Pinpoint the cell where the given text exists, returning its [X, Y] midpoint coordinate. 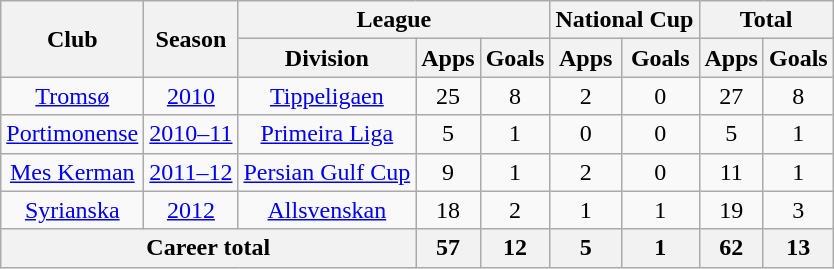
19 [731, 210]
Portimonense [72, 134]
Syrianska [72, 210]
Mes Kerman [72, 172]
27 [731, 96]
11 [731, 172]
Division [327, 58]
Total [766, 20]
2012 [191, 210]
Primeira Liga [327, 134]
2010 [191, 96]
Persian Gulf Cup [327, 172]
Season [191, 39]
62 [731, 248]
Tippeligaen [327, 96]
League [394, 20]
13 [798, 248]
9 [448, 172]
18 [448, 210]
Club [72, 39]
2010–11 [191, 134]
12 [515, 248]
Career total [208, 248]
25 [448, 96]
Tromsø [72, 96]
3 [798, 210]
2011–12 [191, 172]
Allsvenskan [327, 210]
57 [448, 248]
National Cup [624, 20]
